Extract the (x, y) coordinate from the center of the cell holding the provided text.  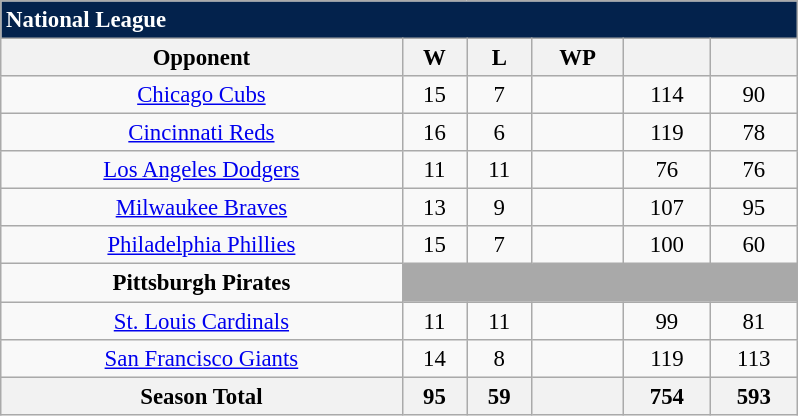
L (500, 57)
Chicago Cubs (202, 95)
9 (500, 208)
WP (578, 57)
99 (666, 321)
81 (754, 321)
754 (666, 396)
Opponent (202, 57)
National League (399, 20)
Milwaukee Braves (202, 208)
Season Total (202, 396)
107 (666, 208)
60 (754, 245)
8 (500, 358)
100 (666, 245)
St. Louis Cardinals (202, 321)
13 (434, 208)
59 (500, 396)
Cincinnati Reds (202, 133)
14 (434, 358)
W (434, 57)
16 (434, 133)
Los Angeles Dodgers (202, 170)
90 (754, 95)
113 (754, 358)
114 (666, 95)
593 (754, 396)
6 (500, 133)
78 (754, 133)
Pittsburgh Pirates (202, 283)
Philadelphia Phillies (202, 245)
San Francisco Giants (202, 358)
